For the text-containing cell, return its midpoint in (X, Y) coordinate format. 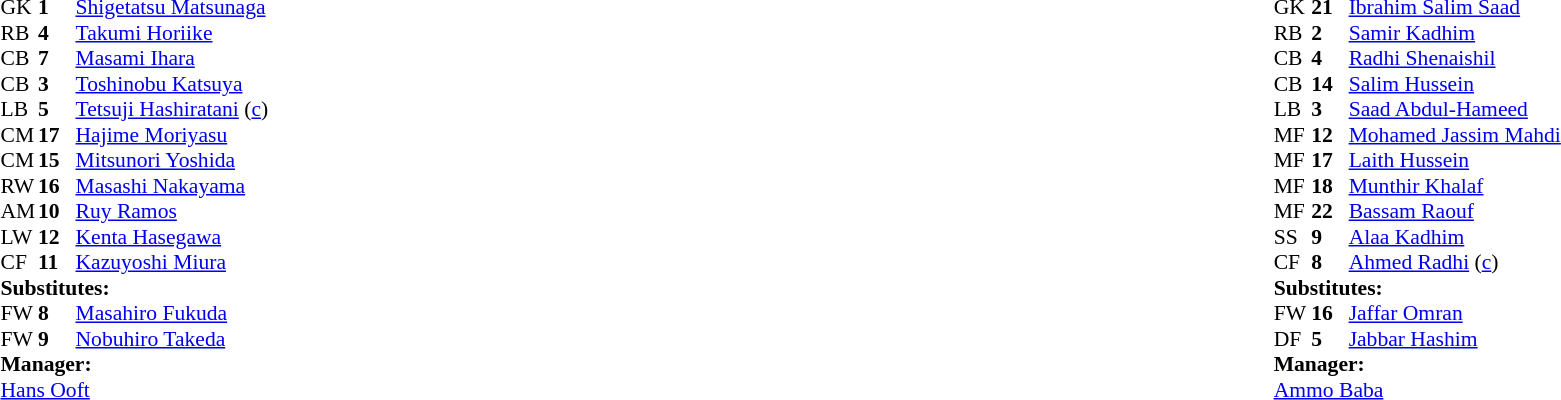
22 (1330, 211)
DF (1293, 339)
2 (1330, 33)
10 (57, 211)
Takumi Horiike (172, 33)
Hajime Moriyasu (172, 135)
Laith Hussein (1455, 161)
AM (19, 211)
Kenta Hasegawa (172, 237)
15 (57, 161)
Kazuyoshi Miura (172, 263)
Munthir Khalaf (1455, 186)
7 (57, 59)
Jaffar Omran (1455, 313)
Saad Abdul-Hameed (1455, 109)
LW (19, 237)
Masami Ihara (172, 59)
11 (57, 263)
14 (1330, 84)
Jabbar Hashim (1455, 339)
Toshinobu Katsuya (172, 84)
18 (1330, 186)
Ahmed Radhi (c) (1455, 263)
Radhi Shenaishil (1455, 59)
Salim Hussein (1455, 84)
SS (1293, 237)
Mohamed Jassim Mahdi (1455, 135)
Nobuhiro Takeda (172, 339)
Masahiro Fukuda (172, 313)
Bassam Raouf (1455, 211)
Mitsunori Yoshida (172, 161)
Samir Kadhim (1455, 33)
Alaa Kadhim (1455, 237)
Ruy Ramos (172, 211)
Masashi Nakayama (172, 186)
Tetsuji Hashiratani (c) (172, 109)
RW (19, 186)
